Search for the cell housing the specified text and yield its [X, Y] center coordinate. 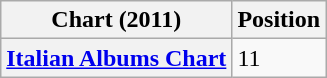
11 [279, 58]
Chart (2011) [116, 20]
Position [279, 20]
Italian Albums Chart [116, 58]
